From the cell containing the given text, extract its center point as (X, Y) coordinate. 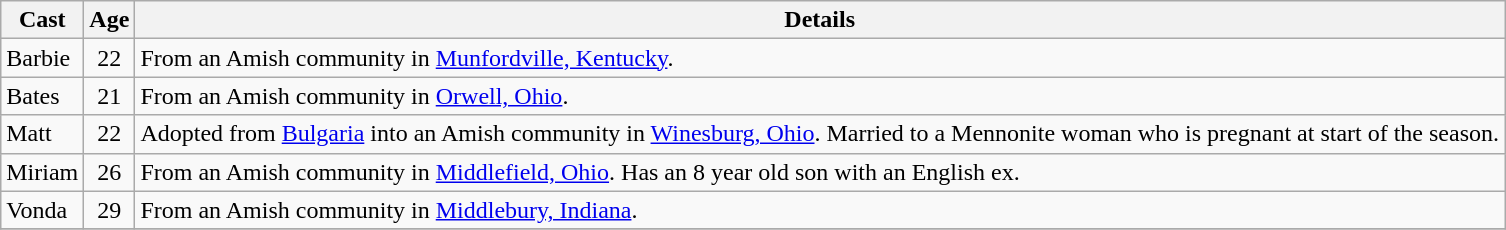
21 (110, 96)
Barbie (42, 58)
Age (110, 20)
From an Amish community in Middlefield, Ohio. Has an 8 year old son with an English ex. (820, 172)
Cast (42, 20)
From an Amish community in Orwell, Ohio. (820, 96)
Vonda (42, 210)
From an Amish community in Middlebury, Indiana. (820, 210)
Details (820, 20)
Bates (42, 96)
29 (110, 210)
Matt (42, 134)
Miriam (42, 172)
Adopted from Bulgaria into an Amish community in Winesburg, Ohio. Married to a Mennonite woman who is pregnant at start of the season. (820, 134)
From an Amish community in Munfordville, Kentucky. (820, 58)
26 (110, 172)
